Determine the (x, y) coordinate at the center of the cell enclosing the given text.  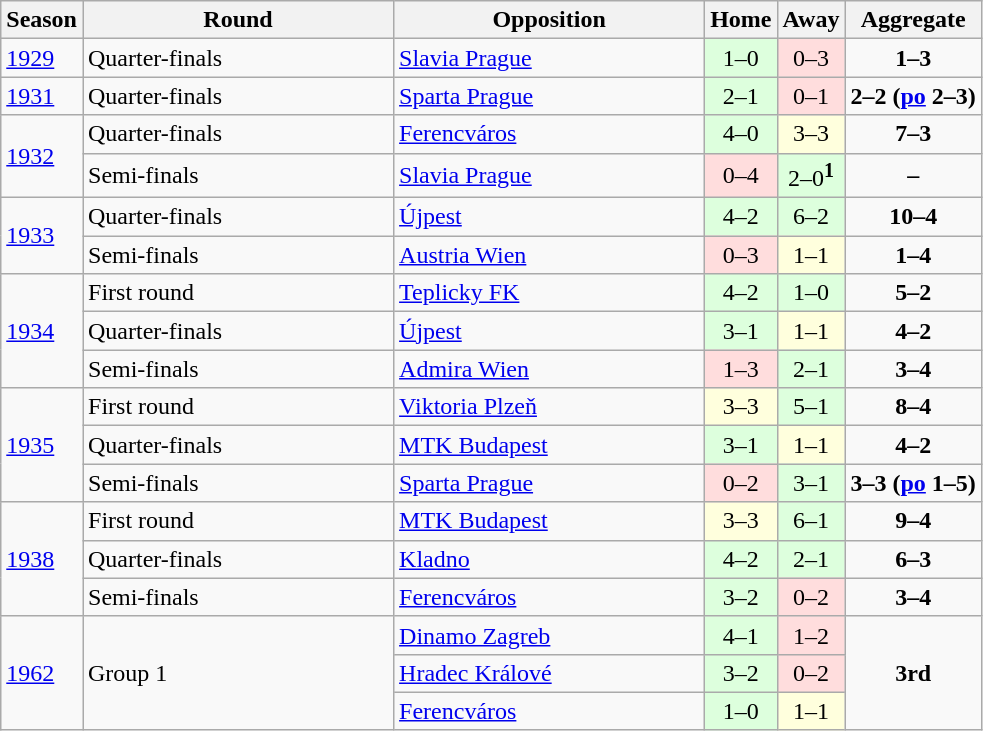
Austria Wien (550, 255)
1934 (42, 331)
1962 (42, 673)
4–1 (741, 635)
Away (811, 20)
– (913, 176)
5–1 (811, 407)
1935 (42, 445)
3rd (913, 673)
2–01 (811, 176)
6–1 (811, 521)
9–4 (913, 521)
6–3 (913, 559)
1931 (42, 96)
3–3 (po 1–5) (913, 483)
Dinamo Zagreb (550, 635)
5–2 (913, 293)
0–4 (741, 176)
Home (741, 20)
Admira Wien (550, 369)
4–0 (741, 134)
1–4 (913, 255)
Season (42, 20)
Kladno (550, 559)
Group 1 (238, 673)
2–2 (po 2–3) (913, 96)
1938 (42, 559)
8–4 (913, 407)
0–1 (811, 96)
1929 (42, 58)
1–2 (811, 635)
Viktoria Plzeň (550, 407)
Opposition (550, 20)
Hradec Králové (550, 673)
1933 (42, 236)
Aggregate (913, 20)
1932 (42, 156)
Teplicky FK (550, 293)
6–2 (811, 217)
10–4 (913, 217)
7–3 (913, 134)
Round (238, 20)
